Output the [X, Y] coordinate of the center of the cell containing the given text.  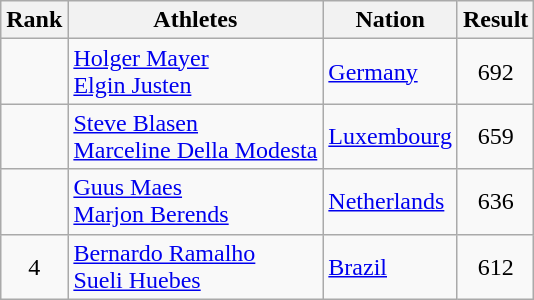
Bernardo RamalhoSueli Huebes [196, 266]
692 [495, 72]
Holger MayerElgin Justen [196, 72]
Nation [390, 20]
Netherlands [390, 202]
Luxembourg [390, 136]
4 [34, 266]
Rank [34, 20]
Germany [390, 72]
636 [495, 202]
Result [495, 20]
Athletes [196, 20]
Brazil [390, 266]
612 [495, 266]
Steve BlasenMarceline Della Modesta [196, 136]
Guus MaesMarjon Berends [196, 202]
659 [495, 136]
